Scan for the cell matching the given text and deliver its (x, y) coordinate at center. 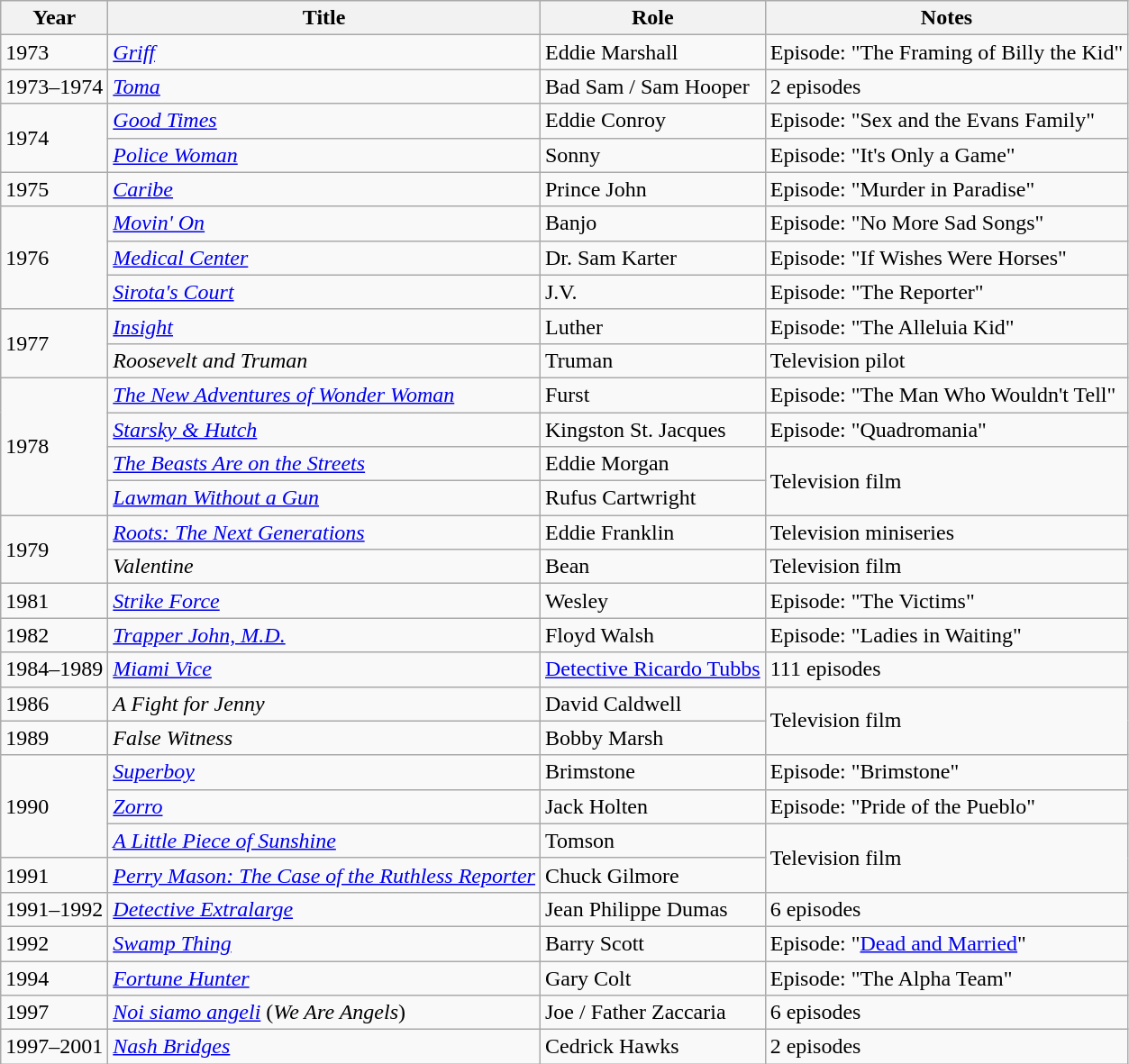
Banjo (652, 223)
1975 (54, 189)
Episode: "Murder in Paradise" (946, 189)
Year (54, 18)
Police Woman (324, 155)
Notes (946, 18)
Episode: "The Alleluia Kid" (946, 326)
Zorro (324, 806)
Good Times (324, 121)
A Little Piece of Sunshine (324, 841)
Tomson (652, 841)
Joe / Father Zaccaria (652, 1013)
1977 (54, 343)
Eddie Franklin (652, 532)
Episode: "Quadromania" (946, 430)
Bean (652, 567)
Bobby Marsh (652, 738)
Noi siamo angeli (We Are Angels) (324, 1013)
1991 (54, 875)
1997 (54, 1013)
Medical Center (324, 258)
The Beasts Are on the Streets (324, 464)
A Fight for Jenny (324, 704)
J.V. (652, 292)
Episode: "No More Sad Songs" (946, 223)
Truman (652, 360)
Rufus Cartwright (652, 498)
Furst (652, 395)
Episode: "Dead and Married" (946, 943)
Television pilot (946, 360)
Miami Vice (324, 669)
Gary Colt (652, 978)
Strike Force (324, 601)
Swamp Thing (324, 943)
Fortune Hunter (324, 978)
Bad Sam / Sam Hooper (652, 86)
Episode: "The Reporter" (946, 292)
1974 (54, 138)
Superboy (324, 772)
1991–1992 (54, 909)
1973–1974 (54, 86)
1986 (54, 704)
Roots: The Next Generations (324, 532)
Wesley (652, 601)
Eddie Conroy (652, 121)
Nash Bridges (324, 1047)
Episode: "Brimstone" (946, 772)
Sirota's Court (324, 292)
Perry Mason: The Case of the Ruthless Reporter (324, 875)
Title (324, 18)
Lawman Without a Gun (324, 498)
Brimstone (652, 772)
Griff (324, 52)
Role (652, 18)
1978 (54, 446)
Jean Philippe Dumas (652, 909)
1982 (54, 635)
1997–2001 (54, 1047)
Prince John (652, 189)
1976 (54, 258)
Trapper John, M.D. (324, 635)
1990 (54, 806)
Cedrick Hawks (652, 1047)
Detective Ricardo Tubbs (652, 669)
1981 (54, 601)
David Caldwell (652, 704)
Episode: "The Alpha Team" (946, 978)
1973 (54, 52)
Valentine (324, 567)
Episode: "Sex and the Evans Family" (946, 121)
Eddie Morgan (652, 464)
Eddie Marshall (652, 52)
Roosevelt and Truman (324, 360)
Detective Extralarge (324, 909)
Sonny (652, 155)
Episode: "It's Only a Game" (946, 155)
Barry Scott (652, 943)
Insight (324, 326)
Episode: "The Framing of Billy the Kid" (946, 52)
Episode: "The Victims" (946, 601)
Chuck Gilmore (652, 875)
Toma (324, 86)
1992 (54, 943)
1994 (54, 978)
Television miniseries (946, 532)
Caribe (324, 189)
Movin' On (324, 223)
Episode: "If Wishes Were Horses" (946, 258)
False Witness (324, 738)
Luther (652, 326)
111 episodes (946, 669)
Kingston St. Jacques (652, 430)
Episode: "Pride of the Pueblo" (946, 806)
Starsky & Hutch (324, 430)
Dr. Sam Karter (652, 258)
1984–1989 (54, 669)
Jack Holten (652, 806)
The New Adventures of Wonder Woman (324, 395)
1989 (54, 738)
Episode: "Ladies in Waiting" (946, 635)
1979 (54, 550)
Episode: "The Man Who Wouldn't Tell" (946, 395)
Floyd Walsh (652, 635)
